Return (x, y) of the center of cell containing provided text 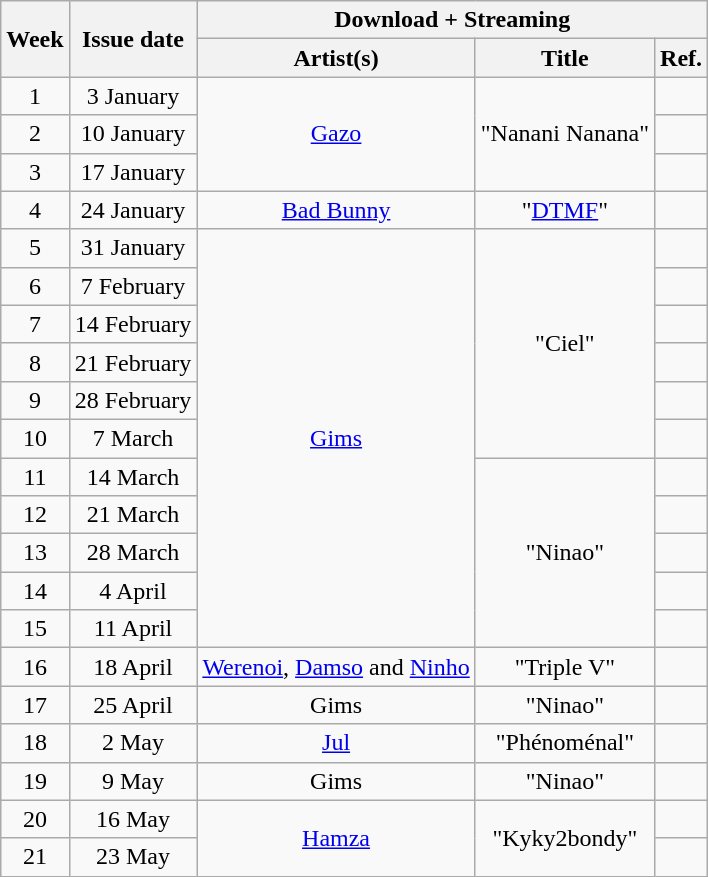
28 February (133, 400)
Download + Streaming (452, 20)
Issue date (133, 39)
Werenoi, Damso and Ninho (336, 667)
24 January (133, 210)
5 (35, 248)
"Nanani Nanana" (564, 134)
16 (35, 667)
7 (35, 324)
3 (35, 172)
18 (35, 743)
9 (35, 400)
7 February (133, 286)
"Phénoménal" (564, 743)
9 May (133, 781)
18 April (133, 667)
19 (35, 781)
1 (35, 96)
16 May (133, 819)
17 January (133, 172)
2 May (133, 743)
Week (35, 39)
14 February (133, 324)
4 (35, 210)
21 (35, 857)
12 (35, 515)
13 (35, 553)
21 March (133, 515)
"Triple V" (564, 667)
8 (35, 362)
23 May (133, 857)
Title (564, 58)
21 February (133, 362)
Jul (336, 743)
10 (35, 438)
3 January (133, 96)
"DTMF" (564, 210)
15 (35, 629)
"Ciel" (564, 343)
Hamza (336, 838)
Ref. (682, 58)
20 (35, 819)
Bad Bunny (336, 210)
14 (35, 591)
Gazo (336, 134)
4 April (133, 591)
28 March (133, 553)
31 January (133, 248)
7 March (133, 438)
10 January (133, 134)
14 March (133, 477)
25 April (133, 705)
2 (35, 134)
6 (35, 286)
11 (35, 477)
Artist(s) (336, 58)
"Kyky2bondy" (564, 838)
17 (35, 705)
11 April (133, 629)
